Output the [x, y] coordinate of the center of the cell containing the given text.  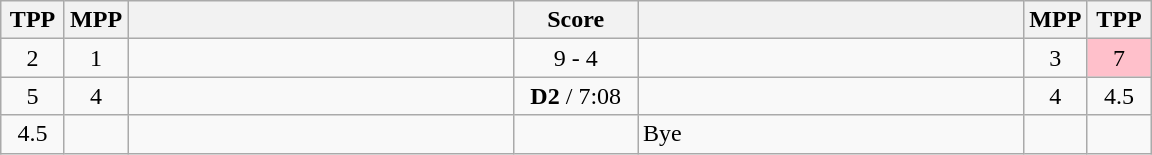
3 [1056, 58]
7 [1119, 58]
9 - 4 [576, 58]
5 [33, 96]
Score [576, 20]
1 [96, 58]
Bye [831, 134]
D2 / 7:08 [576, 96]
2 [33, 58]
